Capture the cell that displays the provided text and extract its (x, y) central coordinate. 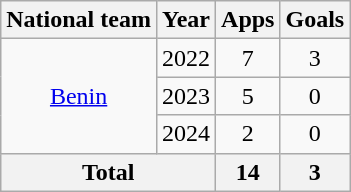
Apps (248, 20)
Year (186, 20)
Benin (79, 96)
2022 (186, 58)
7 (248, 58)
Total (108, 172)
14 (248, 172)
2023 (186, 96)
National team (79, 20)
2024 (186, 134)
5 (248, 96)
Goals (315, 20)
2 (248, 134)
